Extract the [x, y] coordinate from the center of the cell holding the provided text.  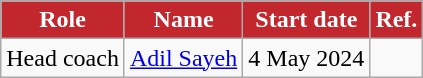
Role [63, 20]
Head coach [63, 58]
4 May 2024 [306, 58]
Ref. [396, 20]
Start date [306, 20]
Adil Sayeh [183, 58]
Name [183, 20]
